Find where the given text appears and provide that cell's center as [X, Y] coordinate. 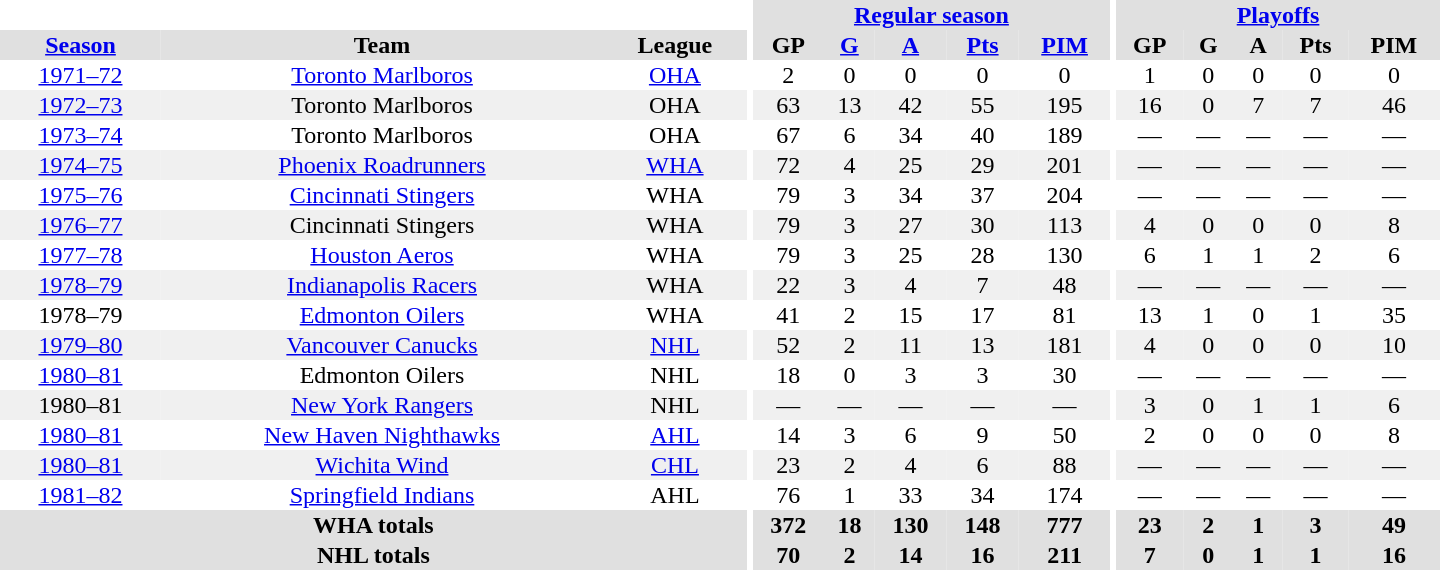
Phoenix Roadrunners [382, 165]
37 [983, 195]
1981–82 [80, 495]
15 [910, 315]
10 [1394, 345]
48 [1065, 285]
Team [382, 45]
1977–78 [80, 255]
33 [910, 495]
9 [983, 435]
189 [1065, 135]
Vancouver Canucks [382, 345]
Springfield Indians [382, 495]
50 [1065, 435]
1975–76 [80, 195]
27 [910, 225]
211 [1065, 555]
52 [788, 345]
22 [788, 285]
Season [80, 45]
195 [1065, 105]
113 [1065, 225]
42 [910, 105]
174 [1065, 495]
Wichita Wind [382, 465]
Playoffs [1278, 15]
11 [910, 345]
Houston Aeros [382, 255]
1973–74 [80, 135]
777 [1065, 525]
88 [1065, 465]
181 [1065, 345]
55 [983, 105]
76 [788, 495]
17 [983, 315]
1972–73 [80, 105]
Regular season [931, 15]
CHL [675, 465]
New York Rangers [382, 405]
WHA totals [374, 525]
1979–80 [80, 345]
41 [788, 315]
28 [983, 255]
35 [1394, 315]
372 [788, 525]
Indianapolis Racers [382, 285]
1976–77 [80, 225]
NHL totals [374, 555]
63 [788, 105]
1974–75 [80, 165]
72 [788, 165]
40 [983, 135]
49 [1394, 525]
204 [1065, 195]
81 [1065, 315]
New Haven Nighthawks [382, 435]
67 [788, 135]
148 [983, 525]
201 [1065, 165]
1971–72 [80, 75]
29 [983, 165]
70 [788, 555]
46 [1394, 105]
League [675, 45]
